Return (X, Y) of the center of cell containing provided text 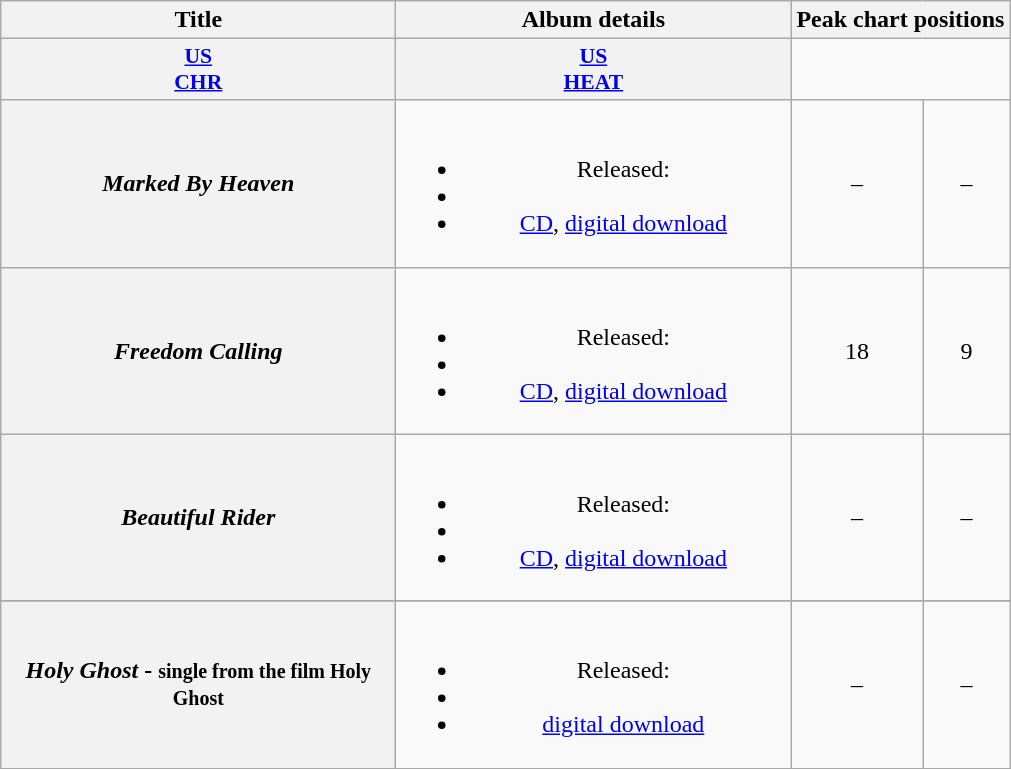
USCHR (198, 70)
Holy Ghost - single from the film Holy Ghost (198, 684)
Album details (594, 20)
USHEAT (594, 70)
18 (857, 350)
Released: digital download (594, 684)
Freedom Calling (198, 350)
Peak chart positions (900, 20)
Title (198, 20)
9 (966, 350)
Marked By Heaven (198, 184)
Beautiful Rider (198, 518)
